For the text-containing cell, return its midpoint in (X, Y) coordinate format. 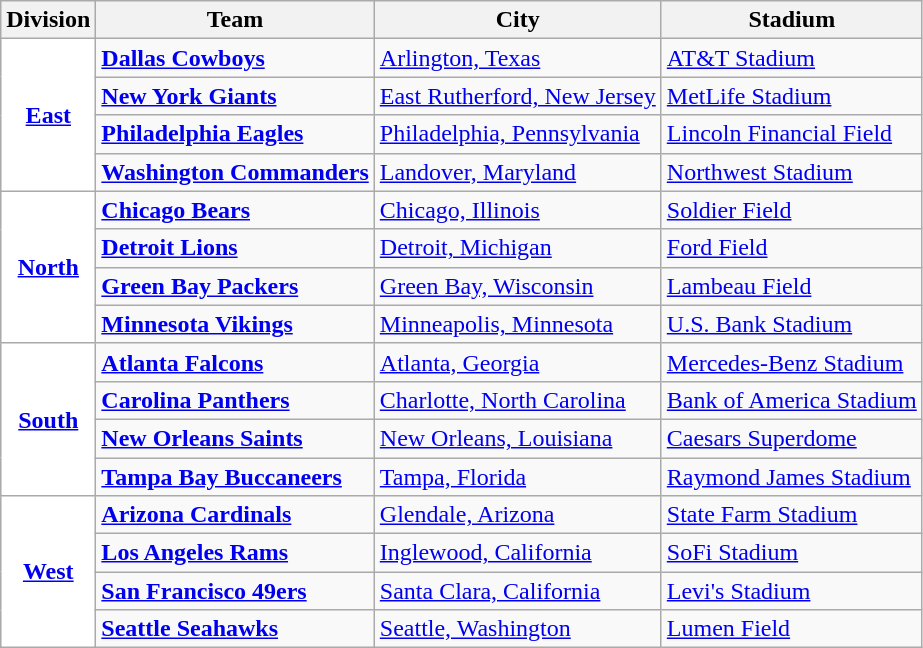
Dallas Cowboys (235, 58)
Atlanta, Georgia (518, 362)
State Farm Stadium (792, 515)
Charlotte, North Carolina (518, 400)
East Rutherford, New Jersey (518, 96)
North (48, 267)
West (48, 572)
Washington Commanders (235, 172)
Mercedes-Benz Stadium (792, 362)
New York Giants (235, 96)
Carolina Panthers (235, 400)
Los Angeles Rams (235, 553)
Seattle, Washington (518, 629)
Philadelphia Eagles (235, 134)
Division (48, 20)
Green Bay, Wisconsin (518, 286)
Glendale, Arizona (518, 515)
Philadelphia, Pennsylvania (518, 134)
Inglewood, California (518, 553)
Raymond James Stadium (792, 477)
Minnesota Vikings (235, 324)
MetLife Stadium (792, 96)
Green Bay Packers (235, 286)
New Orleans, Louisiana (518, 438)
Arizona Cardinals (235, 515)
Ford Field (792, 248)
East (48, 115)
Team (235, 20)
Soldier Field (792, 210)
Detroit Lions (235, 248)
Detroit, Michigan (518, 248)
Atlanta Falcons (235, 362)
Arlington, Texas (518, 58)
Stadium (792, 20)
U.S. Bank Stadium (792, 324)
AT&T Stadium (792, 58)
Bank of America Stadium (792, 400)
San Francisco 49ers (235, 591)
Minneapolis, Minnesota (518, 324)
Tampa, Florida (518, 477)
Caesars Superdome (792, 438)
City (518, 20)
Chicago, Illinois (518, 210)
South (48, 419)
Lumen Field (792, 629)
Lambeau Field (792, 286)
Seattle Seahawks (235, 629)
SoFi Stadium (792, 553)
New Orleans Saints (235, 438)
Lincoln Financial Field (792, 134)
Tampa Bay Buccaneers (235, 477)
Chicago Bears (235, 210)
Levi's Stadium (792, 591)
Landover, Maryland (518, 172)
Northwest Stadium (792, 172)
Santa Clara, California (518, 591)
